Identify which cell holds the provided text, then report its (x, y) central coordinate. 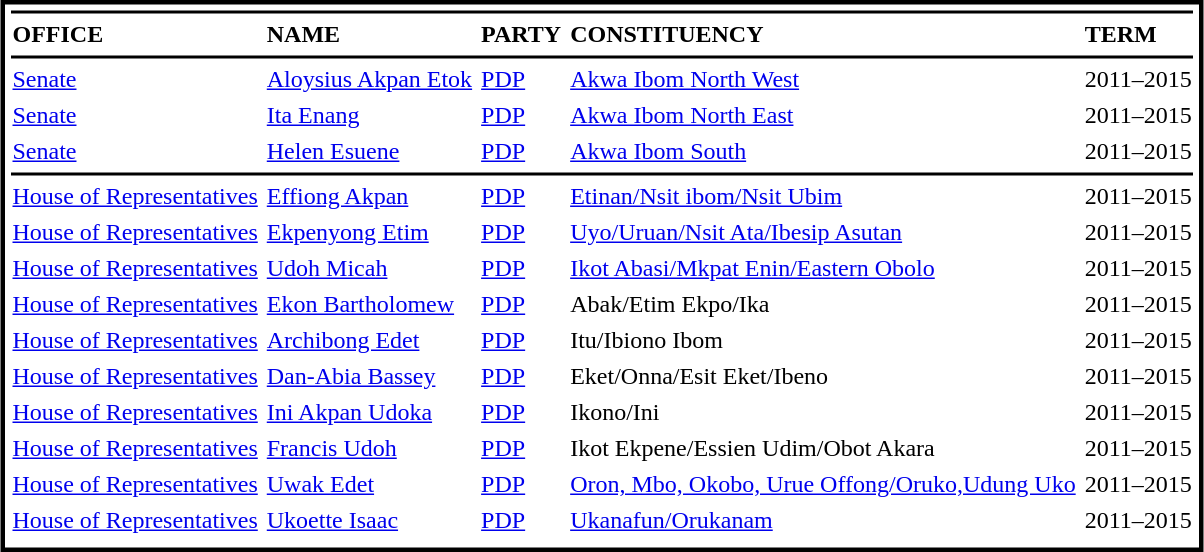
Udoh Micah (369, 269)
Aloysius Akpan Etok (369, 79)
TERM (1138, 35)
Oron, Mbo, Okobo, Urue Offong/Oruko,Udung Uko (824, 485)
Ekon Bartholomew (369, 305)
Ekpenyong Etim (369, 233)
Helen Esuene (369, 151)
Uwak Edet (369, 485)
Ukoette Isaac (369, 521)
Francis Udoh (369, 449)
CONSTITUENCY (824, 35)
OFFICE (135, 35)
Uyo/Uruan/Nsit Ata/Ibesip Asutan (824, 233)
Ita Enang (369, 115)
Ukanafun/Orukanam (824, 521)
Akwa Ibom South (824, 151)
Archibong Edet (369, 341)
Itu/Ibiono Ibom (824, 341)
Akwa Ibom North West (824, 79)
Abak/Etim Ekpo/Ika (824, 305)
Effiong Akpan (369, 197)
Ikot Abasi/Mkpat Enin/Eastern Obolo (824, 269)
Ini Akpan Udoka (369, 413)
Eket/Onna/Esit Eket/Ibeno (824, 377)
NAME (369, 35)
Etinan/Nsit ibom/Nsit Ubim (824, 197)
Ikono/Ini (824, 413)
PARTY (522, 35)
Dan-Abia Bassey (369, 377)
Akwa Ibom North East (824, 115)
Ikot Ekpene/Essien Udim/Obot Akara (824, 449)
